Pinpoint the cell where the given text exists, returning its [x, y] midpoint coordinate. 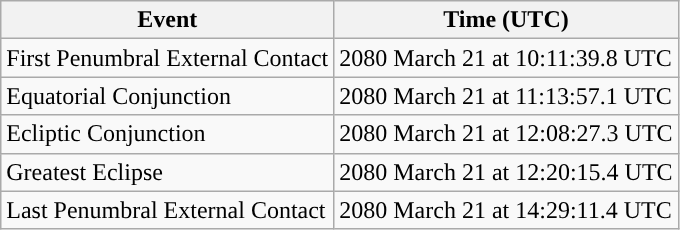
2080 March 21 at 11:13:57.1 UTC [506, 96]
Ecliptic Conjunction [168, 134]
2080 March 21 at 12:20:15.4 UTC [506, 172]
Last Penumbral External Contact [168, 210]
Event [168, 20]
2080 March 21 at 12:08:27.3 UTC [506, 134]
Greatest Eclipse [168, 172]
2080 March 21 at 10:11:39.8 UTC [506, 58]
First Penumbral External Contact [168, 58]
Time (UTC) [506, 20]
2080 March 21 at 14:29:11.4 UTC [506, 210]
Equatorial Conjunction [168, 96]
